Locate the cell with the specified text and output its [x, y] center coordinate. 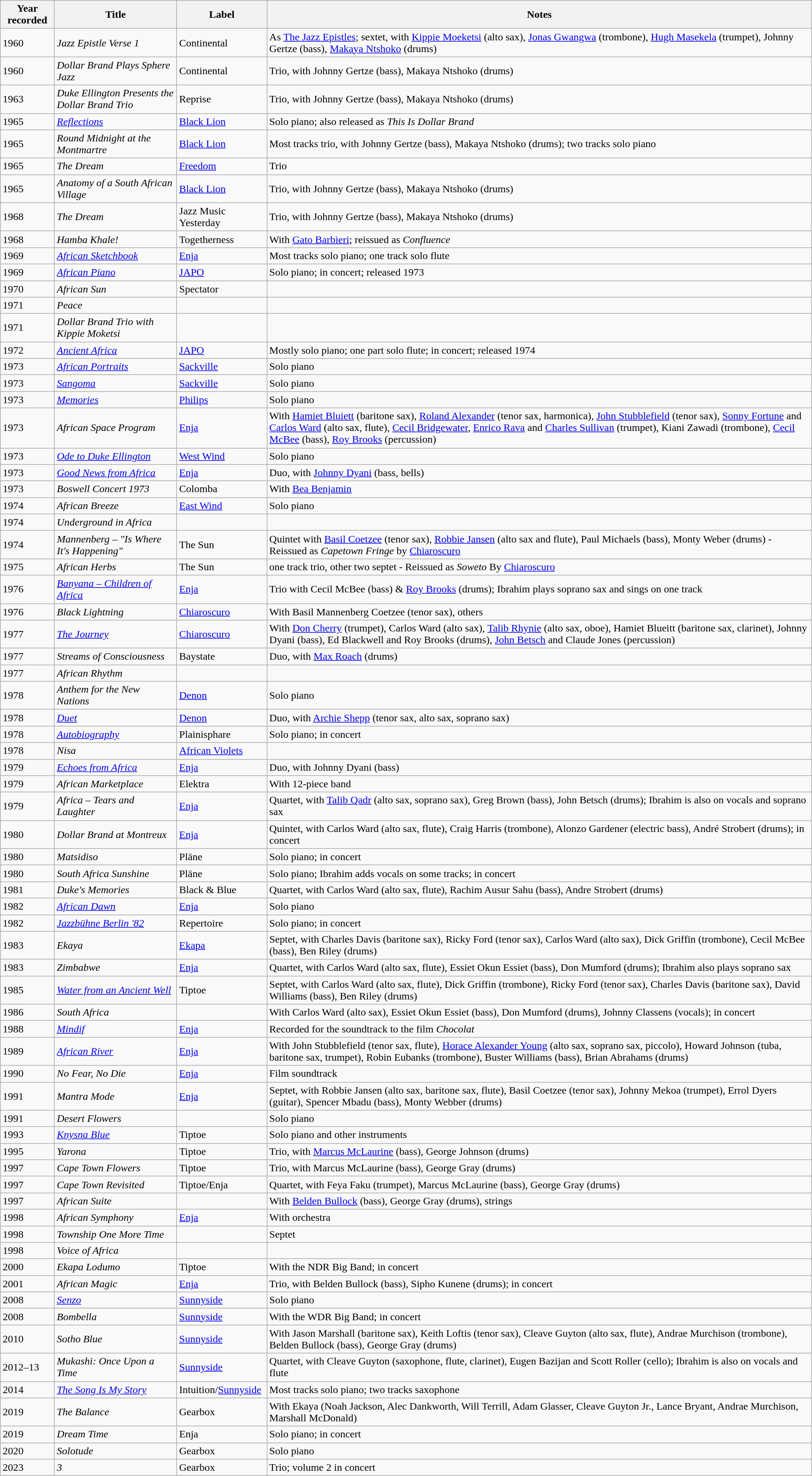
Trio with Cecil McBee (bass) & Roy Brooks (drums); Ibrahim plays soprano sax and sings on one track [539, 589]
Banyana – Children of Africa [115, 589]
Quartet, with Carlos Ward (alto sax, flute), Rachim Ausur Sahu (bass), Andre Strobert (drums) [539, 890]
With Ekaya (Noah Jackson, Alec Dankworth, Will Terrill, Adam Glasser, Cleave Guyton Jr., Lance Bryant, Andrae Murchison, Marshall McDonald) [539, 1412]
Most tracks solo piano; one track solo flute [539, 256]
2000 [28, 1267]
Streams of Consciousness [115, 657]
1972 [28, 350]
Spectator [222, 289]
Ekaya [115, 945]
Solotude [115, 1451]
African Space Program [115, 428]
Anthem for the New Nations [115, 695]
Black & Blue [222, 890]
With Belden Bullock (bass), George Gray (drums), strings [539, 1201]
1989 [28, 1051]
Mindif [115, 1029]
With the WDR Big Band; in concert [539, 1317]
Good News from Africa [115, 473]
Duo, with Max Roach (drums) [539, 657]
African Violets [222, 751]
Reprise [222, 99]
Desert Flowers [115, 1118]
Duet [115, 718]
Title [115, 15]
West Wind [222, 456]
Mannenberg – "Is Where It's Happening" [115, 544]
Label [222, 15]
Most tracks solo piano; two tracks saxophone [539, 1390]
one track trio, other two septet - Reissued as Soweto By Chiaroscuro [539, 567]
African Piano [115, 272]
South Africa Sunshine [115, 873]
African Breeze [115, 506]
With Carlos Ward (alto sax), Essiet Okun Essiet (bass), Don Mumford (drums), Johnny Classens (vocals); in concert [539, 1012]
1988 [28, 1029]
African Symphony [115, 1217]
2001 [28, 1284]
Dream Time [115, 1434]
Septet [539, 1234]
Colomba [222, 489]
Voice of Africa [115, 1251]
1963 [28, 99]
Sangoma [115, 383]
Water from an Ancient Well [115, 990]
Duo, with Archie Shepp (tenor sax, alto sax, soprano sax) [539, 718]
Film soundtrack [539, 1074]
Solo piano; in concert; released 1973 [539, 272]
Boswell Concert 1973 [115, 489]
Jazz Epistle Verse 1 [115, 43]
Cape Town Flowers [115, 1168]
Round Midnight at the Montmartre [115, 144]
Tiptoe/Enja [222, 1184]
The Balance [115, 1412]
3 [115, 1467]
African Suite [115, 1201]
With orchestra [539, 1217]
2012–13 [28, 1367]
Zimbabwe [115, 968]
Africa – Tears and Laughter [115, 806]
Echoes from Africa [115, 767]
Quintet, with Carlos Ward (alto sax, flute), Craig Harris (trombone), Alonzo Gardener (electric bass), André Strobert (drums); in concert [539, 834]
Plainisphare [222, 734]
Jazzbühne Berlin '82 [115, 923]
Quartet, with Carlos Ward (alto sax, flute), Essiet Okun Essiet (bass), Don Mumford (drums); Ibrahim also plays soprano sax [539, 968]
1990 [28, 1074]
African Magic [115, 1284]
With Bea Benjamin [539, 489]
Dollar Brand at Montreux [115, 834]
Most tracks trio, with Johnny Gertze (bass), Makaya Ntshoko (drums); two tracks solo piano [539, 144]
Ekapa Lodumo [115, 1267]
African Herbs [115, 567]
Duo, with Johnny Dyani (bass, bells) [539, 473]
Peace [115, 306]
Solo piano; also released as This Is Dollar Brand [539, 122]
African Sun [115, 289]
Duke's Memories [115, 890]
With Basil Mannenberg Coetzee (tenor sax), others [539, 611]
With 12-piece band [539, 784]
1985 [28, 990]
Township One More Time [115, 1234]
Trio, with Belden Bullock (bass), Sipho Kunene (drums); in concert [539, 1284]
Trio [539, 166]
Mostly solo piano; one part solo flute; in concert; released 1974 [539, 350]
Intuition/Sunnyside [222, 1390]
Duke Ellington Presents the Dollar Brand Trio [115, 99]
1975 [28, 567]
Ode to Duke Ellington [115, 456]
1986 [28, 1012]
Elektra [222, 784]
Quartet, with Cleave Guyton (saxophone, flute, clarinet), Eugen Bazijan and Scott Roller (cello); Ibrahim is also on vocals and flute [539, 1367]
Jazz Music Yesterday [222, 217]
Solo piano; Ibrahim adds vocals on some tracks; in concert [539, 873]
Dollar Brand Plays Sphere Jazz [115, 71]
Ancient Africa [115, 350]
Underground in Africa [115, 522]
Senzo [115, 1300]
Togetherness [222, 239]
African River [115, 1051]
The Journey [115, 634]
Ekapa [222, 945]
2023 [28, 1467]
Dollar Brand Trio with Kippie Moketsi [115, 328]
1993 [28, 1135]
Yarona [115, 1151]
Reflections [115, 122]
Bombella [115, 1317]
1970 [28, 289]
The Song Is My Story [115, 1390]
African Dawn [115, 906]
2010 [28, 1339]
Baystate [222, 657]
2014 [28, 1390]
Matsidiso [115, 857]
Quartet, with Talib Qadr (alto sax, soprano sax), Greg Brown (bass), John Betsch (drums); Ibrahim is also on vocals and soprano sax [539, 806]
Recorded for the soundtrack to the film Chocolat [539, 1029]
With Gato Barbieri; reissued as Confluence [539, 239]
Quartet, with Feya Faku (trumpet), Marcus McLaurine (bass), George Gray (drums) [539, 1184]
No Fear, No Die [115, 1074]
Duo, with Johnny Dyani (bass) [539, 767]
Nisa [115, 751]
South Africa [115, 1012]
Trio; volume 2 in concert [539, 1467]
Memories [115, 400]
Solo piano and other instruments [539, 1135]
Repertoire [222, 923]
1981 [28, 890]
African Rhythm [115, 673]
Autobiography [115, 734]
Anatomy of a South African Village [115, 188]
2020 [28, 1451]
Hamba Khale! [115, 239]
Year recorded [28, 15]
Sotho Blue [115, 1339]
Black Lightning [115, 611]
African Marketplace [115, 784]
Cape Town Revisited [115, 1184]
African Portraits [115, 367]
Freedom [222, 166]
With the NDR Big Band; in concert [539, 1267]
Mukashi: Once Upon a Time [115, 1367]
Trio, with Marcus McLaurine (bass), George Johnson (drums) [539, 1151]
Trio, with Marcus McLaurine (bass), George Gray (drums) [539, 1168]
Knysna Blue [115, 1135]
African Sketchbook [115, 256]
Notes [539, 15]
Mantra Mode [115, 1096]
Philips [222, 400]
1995 [28, 1151]
East Wind [222, 506]
